Pinpoint the cell where the given text exists, returning its (x, y) midpoint coordinate. 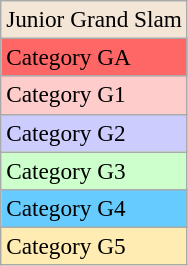
Category G5 (94, 246)
Junior Grand Slam (94, 19)
Category G3 (94, 170)
Category G2 (94, 133)
Category G4 (94, 208)
Category GA (94, 57)
Category G1 (94, 95)
